Search for the cell housing the specified text and yield its [X, Y] center coordinate. 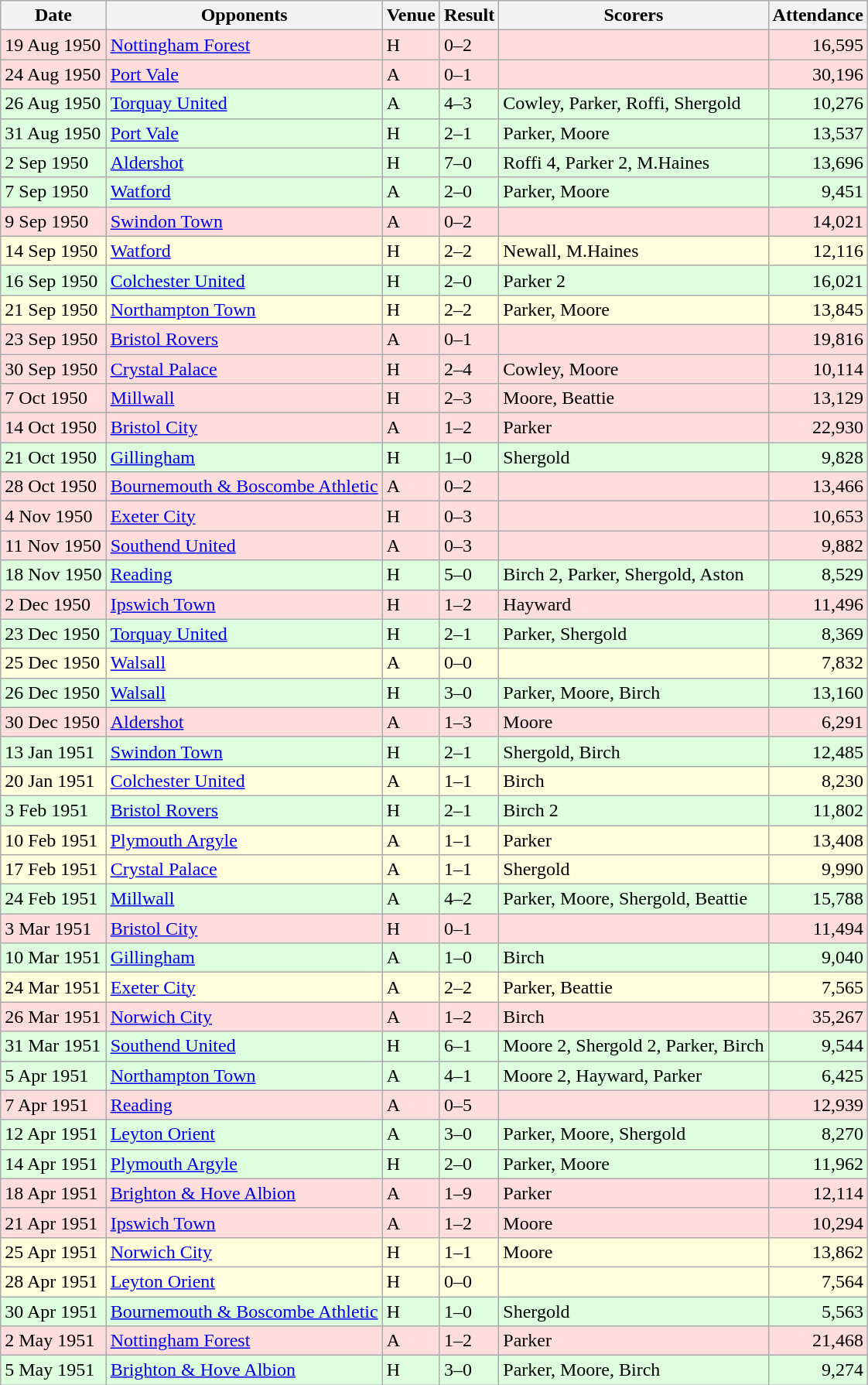
3 Feb 1951 [53, 810]
2–4 [469, 369]
5 Apr 1951 [53, 1076]
7,564 [818, 1281]
5,563 [818, 1311]
30 Sep 1950 [53, 369]
10 Mar 1951 [53, 958]
17 Feb 1951 [53, 870]
13,466 [818, 487]
13,129 [818, 398]
19 Aug 1950 [53, 45]
26 Aug 1950 [53, 104]
1–3 [469, 722]
3 Mar 1951 [53, 928]
Birch 2, Parker, Shergold, Aston [634, 575]
6,425 [818, 1076]
24 Feb 1951 [53, 899]
Parker, Shergold [634, 634]
7 Oct 1950 [53, 398]
21 Oct 1950 [53, 457]
16,595 [818, 45]
5–0 [469, 575]
5 May 1951 [53, 1370]
Parker, Moore, Shergold, Beattie [634, 899]
12 Apr 1951 [53, 1134]
7,565 [818, 987]
18 Nov 1950 [53, 575]
13,845 [818, 309]
Parker 2 [634, 280]
21 Apr 1951 [53, 1223]
14 Oct 1950 [53, 428]
23 Sep 1950 [53, 339]
2 Dec 1950 [53, 604]
9,040 [818, 958]
31 Mar 1951 [53, 1046]
25 Apr 1951 [53, 1252]
10,294 [818, 1223]
16 Sep 1950 [53, 280]
9,544 [818, 1046]
12,114 [818, 1193]
13,862 [818, 1252]
13,408 [818, 840]
2–3 [469, 398]
12,939 [818, 1105]
Moore 2, Hayward, Parker [634, 1076]
14 Apr 1951 [53, 1164]
24 Mar 1951 [53, 987]
7 Sep 1950 [53, 192]
Newall, M.Haines [634, 251]
21 Sep 1950 [53, 309]
Result [469, 15]
Opponents [244, 15]
8,230 [818, 781]
6,291 [818, 722]
13,696 [818, 162]
23 Dec 1950 [53, 634]
22,930 [818, 428]
9,274 [818, 1370]
Moore 2, Shergold 2, Parker, Birch [634, 1046]
Shergold, Birch [634, 751]
14,021 [818, 221]
30,196 [818, 74]
14 Sep 1950 [53, 251]
30 Apr 1951 [53, 1311]
Cowley, Parker, Roffi, Shergold [634, 104]
7,832 [818, 663]
10,114 [818, 369]
4–1 [469, 1076]
8,270 [818, 1134]
9,451 [818, 192]
Venue [411, 15]
9 Sep 1950 [53, 221]
4–2 [469, 899]
11,494 [818, 928]
11,802 [818, 810]
Moore, Beattie [634, 398]
10 Feb 1951 [53, 840]
Cowley, Moore [634, 369]
20 Jan 1951 [53, 781]
9,828 [818, 457]
26 Dec 1950 [53, 692]
25 Dec 1950 [53, 663]
8,369 [818, 634]
Attendance [818, 15]
10,276 [818, 104]
Parker, Moore, Shergold [634, 1134]
0–5 [469, 1105]
28 Oct 1950 [53, 487]
11 Nov 1950 [53, 545]
12,485 [818, 751]
Birch 2 [634, 810]
24 Aug 1950 [53, 74]
35,267 [818, 1017]
4–3 [469, 104]
31 Aug 1950 [53, 133]
11,962 [818, 1164]
12,116 [818, 251]
10,653 [818, 516]
26 Mar 1951 [53, 1017]
28 Apr 1951 [53, 1281]
7 Apr 1951 [53, 1105]
13 Jan 1951 [53, 751]
6–1 [469, 1046]
13,537 [818, 133]
30 Dec 1950 [53, 722]
Hayward [634, 604]
7–0 [469, 162]
Date [53, 15]
21,468 [818, 1341]
Scorers [634, 15]
9,990 [818, 870]
11,496 [818, 604]
Parker, Beattie [634, 987]
18 Apr 1951 [53, 1193]
13,160 [818, 692]
9,882 [818, 545]
19,816 [818, 339]
8,529 [818, 575]
16,021 [818, 280]
1–9 [469, 1193]
2 May 1951 [53, 1341]
15,788 [818, 899]
4 Nov 1950 [53, 516]
2 Sep 1950 [53, 162]
Roffi 4, Parker 2, M.Haines [634, 162]
